Capture the cell that displays the provided text and extract its (X, Y) central coordinate. 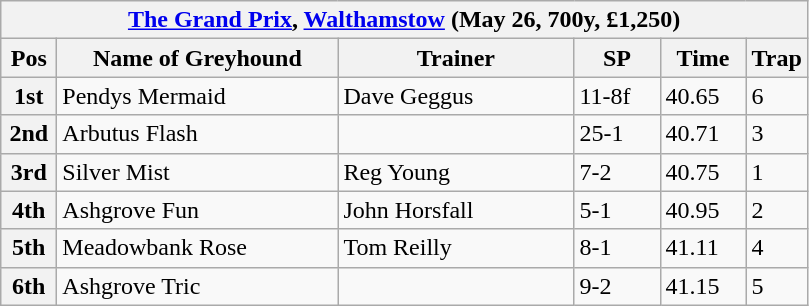
40.65 (703, 96)
40.71 (703, 134)
SP (617, 58)
6 (776, 96)
40.95 (703, 210)
41.15 (703, 286)
Dave Geggus (456, 96)
11-8f (617, 96)
Ashgrove Fun (198, 210)
The Grand Prix, Walthamstow (May 26, 700y, £1,250) (404, 20)
4th (29, 210)
25-1 (617, 134)
41.11 (703, 248)
5 (776, 286)
Reg Young (456, 172)
3rd (29, 172)
9-2 (617, 286)
Trainer (456, 58)
1 (776, 172)
1st (29, 96)
Silver Mist (198, 172)
Trap (776, 58)
8-1 (617, 248)
6th (29, 286)
4 (776, 248)
2nd (29, 134)
Arbutus Flash (198, 134)
Name of Greyhound (198, 58)
John Horsfall (456, 210)
2 (776, 210)
5th (29, 248)
Pos (29, 58)
Meadowbank Rose (198, 248)
5-1 (617, 210)
7-2 (617, 172)
40.75 (703, 172)
3 (776, 134)
Pendys Mermaid (198, 96)
Time (703, 58)
Ashgrove Tric (198, 286)
Tom Reilly (456, 248)
